Find where the given text appears and provide that cell's center as [x, y] coordinate. 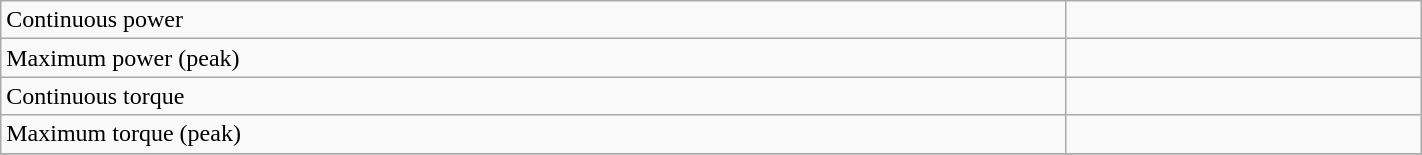
Continuous power [534, 20]
Maximum power (peak) [534, 58]
Continuous torque [534, 96]
Maximum torque (peak) [534, 134]
